Search for the cell housing the specified text and yield its [x, y] center coordinate. 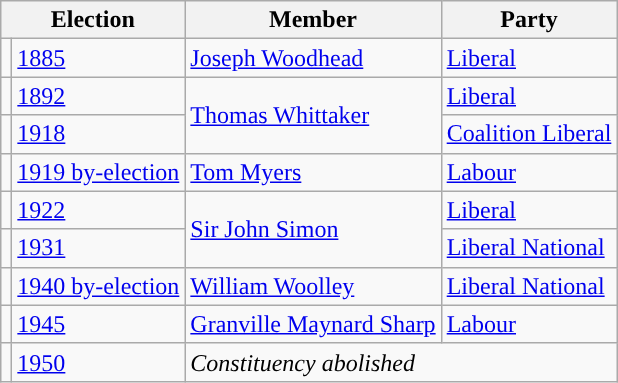
1918 [98, 134]
Coalition Liberal [529, 134]
1950 [98, 362]
1931 [98, 248]
Thomas Whittaker [313, 115]
1885 [98, 58]
1892 [98, 96]
1940 by-election [98, 286]
Granville Maynard Sharp [313, 324]
Tom Myers [313, 172]
Election [93, 20]
William Woolley [313, 286]
1919 by-election [98, 172]
Member [313, 20]
Sir John Simon [313, 229]
Party [529, 20]
1922 [98, 210]
Constituency abolished [401, 362]
Joseph Woodhead [313, 58]
1945 [98, 324]
